Extract the (x, y) coordinate from the center of the cell holding the provided text.  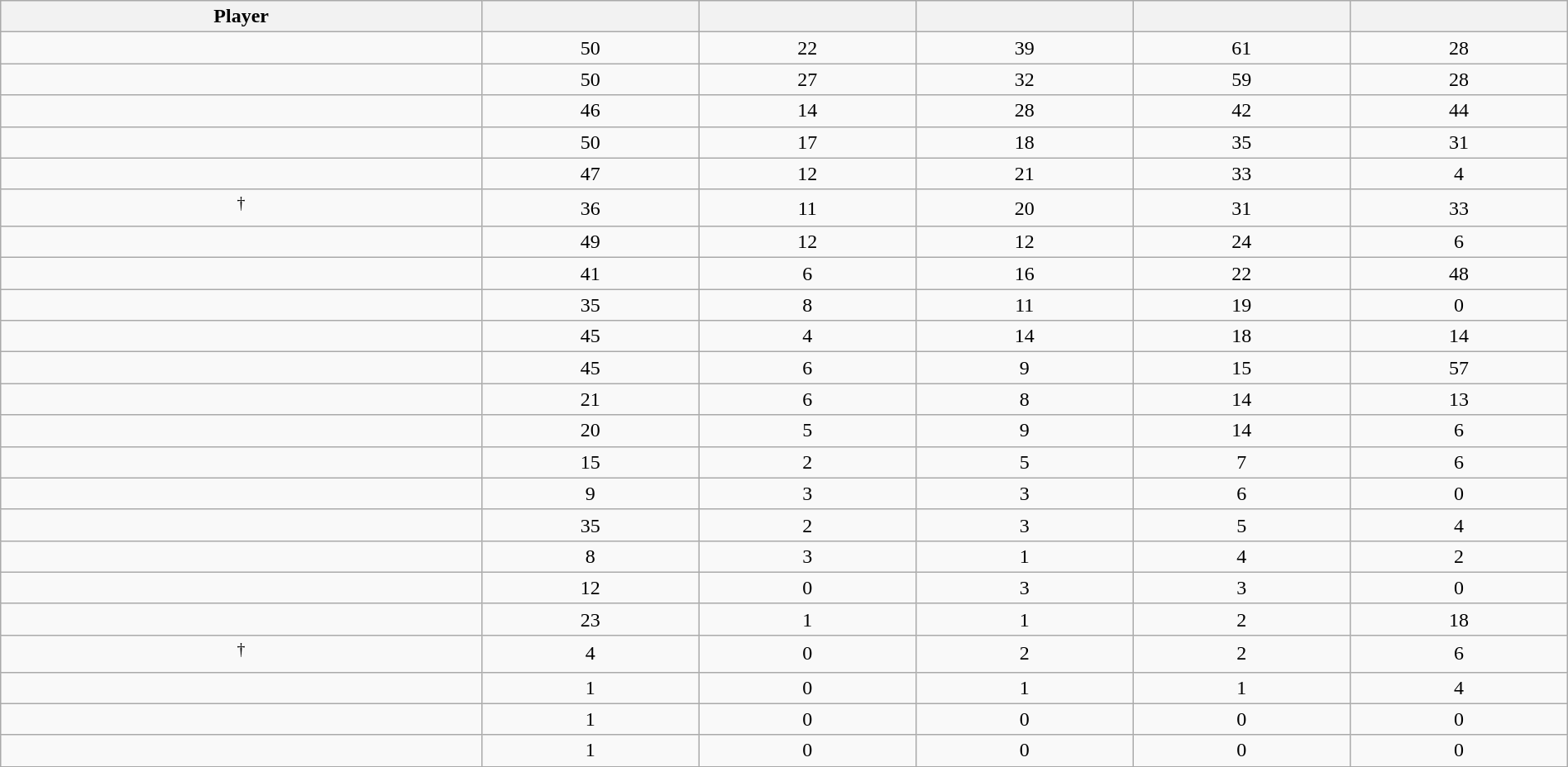
24 (1242, 242)
59 (1242, 79)
49 (590, 242)
46 (590, 111)
57 (1459, 368)
16 (1025, 274)
27 (807, 79)
48 (1459, 274)
47 (590, 174)
44 (1459, 111)
19 (1242, 305)
7 (1242, 462)
61 (1242, 48)
17 (807, 142)
41 (590, 274)
39 (1025, 48)
Player (241, 17)
23 (590, 619)
32 (1025, 79)
36 (590, 208)
42 (1242, 111)
13 (1459, 399)
